Search for the cell housing the specified text and yield its [X, Y] center coordinate. 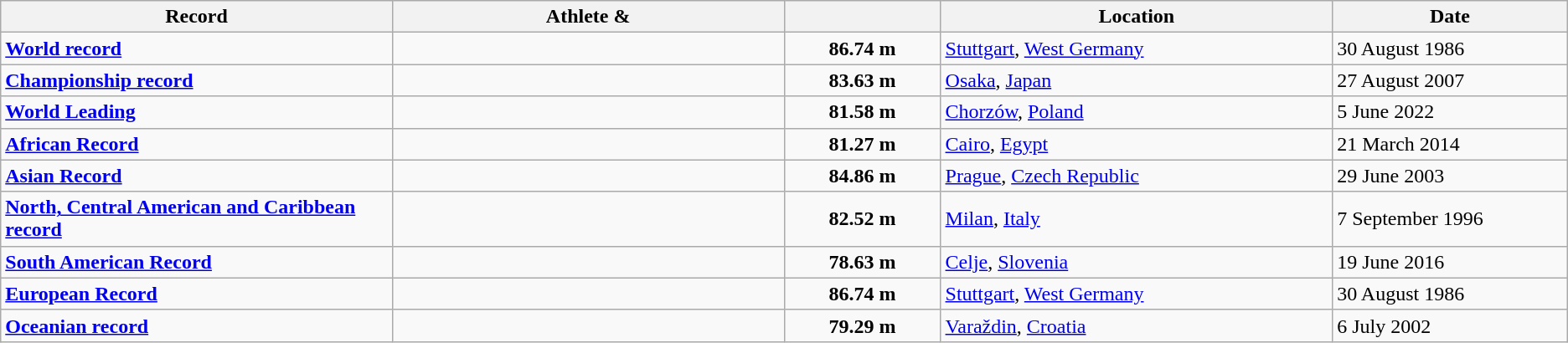
World record [197, 49]
Prague, Czech Republic [1137, 176]
Chorzów, Poland [1137, 112]
27 August 2007 [1451, 80]
83.63 m [863, 80]
Osaka, Japan [1137, 80]
European Record [197, 294]
Milan, Italy [1137, 219]
Record [197, 17]
Varaždin, Croatia [1137, 325]
79.29 m [863, 325]
81.58 m [863, 112]
Celje, Slovenia [1137, 262]
7 September 1996 [1451, 219]
World Leading [197, 112]
84.86 m [863, 176]
South American Record [197, 262]
21 March 2014 [1451, 144]
North, Central American and Caribbean record [197, 219]
29 June 2003 [1451, 176]
Oceanian record [197, 325]
5 June 2022 [1451, 112]
82.52 m [863, 219]
Championship record [197, 80]
Athlete & [588, 17]
Asian Record [197, 176]
African Record [197, 144]
Cairo, Egypt [1137, 144]
78.63 m [863, 262]
Date [1451, 17]
81.27 m [863, 144]
19 June 2016 [1451, 262]
Location [1137, 17]
6 July 2002 [1451, 325]
